Return the [x, y] coordinate for the center point of the cell that contains the specified text.  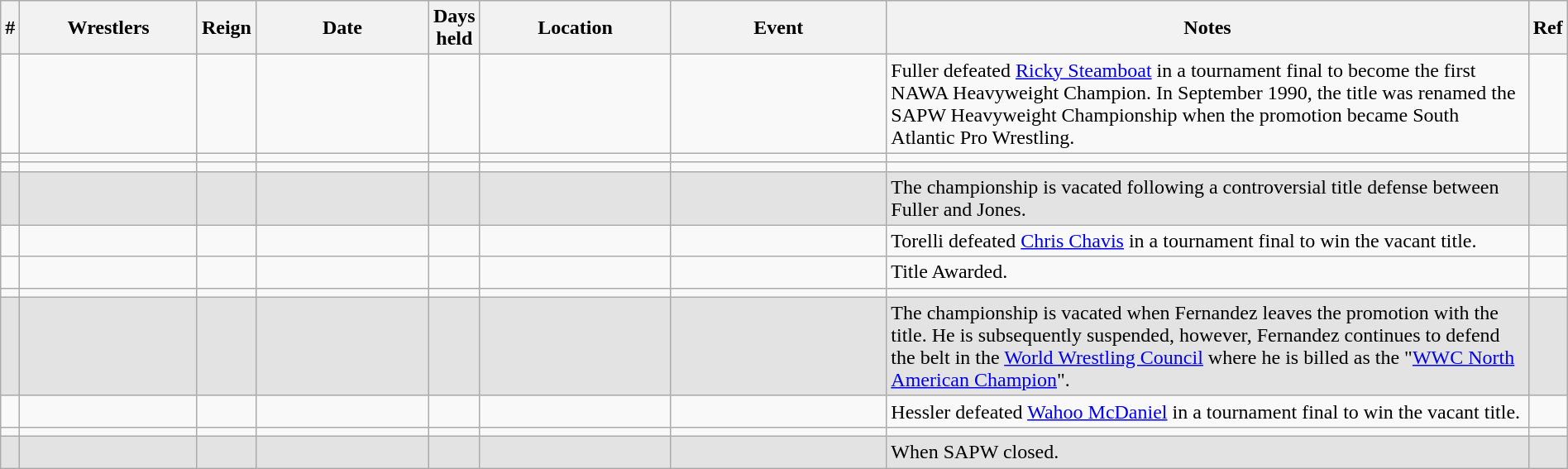
Ref [1548, 28]
Date [342, 28]
Hessler defeated Wahoo McDaniel in a tournament final to win the vacant title. [1207, 411]
Reign [227, 28]
Event [779, 28]
Days held [455, 28]
Location [576, 28]
The championship is vacated following a controversial title defense between Fuller and Jones. [1207, 199]
Wrestlers [109, 28]
Torelli defeated Chris Chavis in a tournament final to win the vacant title. [1207, 241]
When SAPW closed. [1207, 452]
Title Awarded. [1207, 272]
# [10, 28]
Notes [1207, 28]
